Determine the [X, Y] coordinate at the center of the cell enclosing the given text.  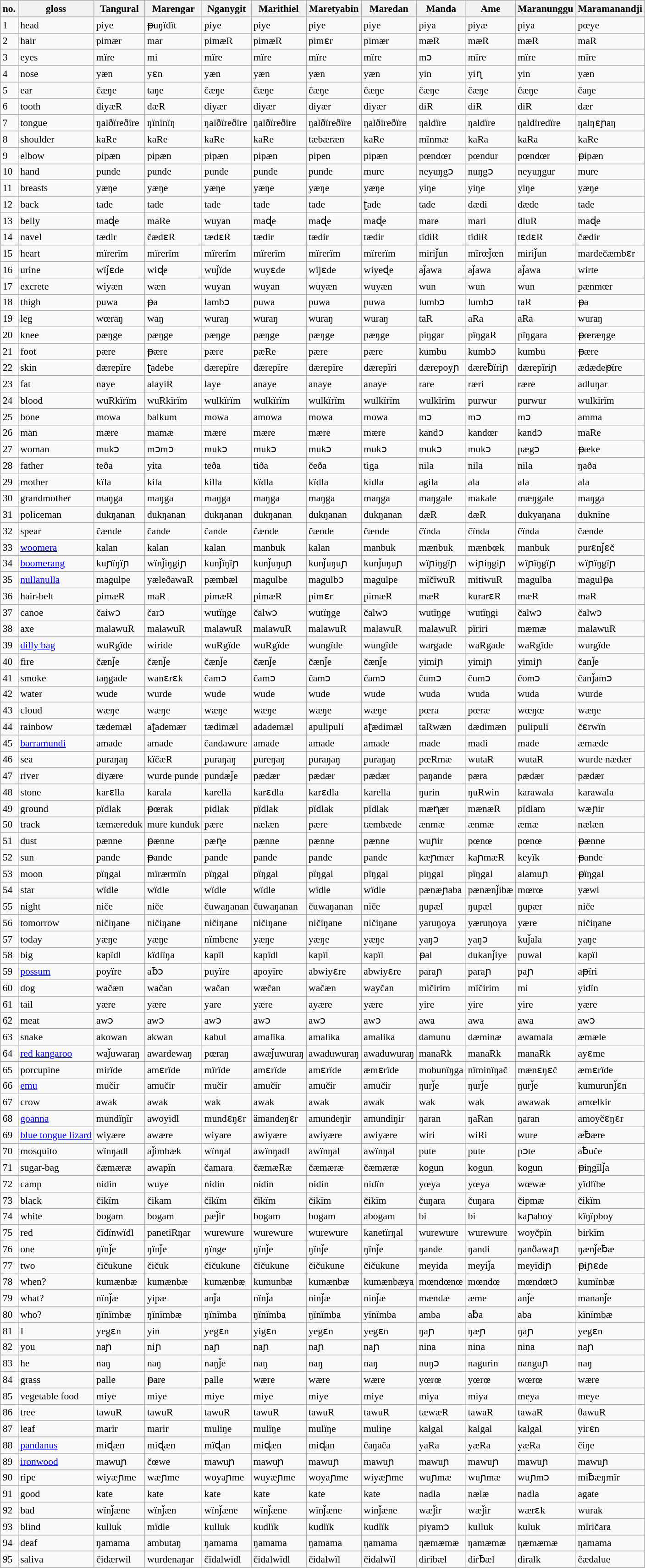
mosquito [56, 1151]
damunu [441, 1037]
eyes [56, 58]
purɛnǰɛč [610, 548]
river [56, 776]
dæde [546, 205]
elbow [56, 156]
meya [546, 1396]
2 [9, 41]
yaŋe [610, 939]
what? [56, 1299]
30 [9, 499]
fat [56, 384]
dog [56, 988]
ground [56, 809]
diyæR [119, 107]
wærɛk [546, 1511]
mïrïde [226, 1070]
waRgïde [546, 646]
meyiǰa [491, 1266]
wuye [173, 1184]
water [56, 694]
pulipuli [546, 727]
dirƀæl [491, 1560]
88 [9, 1445]
kaɲmæR [491, 858]
čɛrwïn [610, 727]
nidïn [389, 1184]
ripe [56, 1478]
ayære [334, 1004]
head [56, 25]
father [56, 466]
kanetïrŋal [389, 1233]
57 [9, 939]
mæmæ [546, 629]
nagurin [491, 1364]
Maramanandji [610, 9]
wuɲir [441, 841]
vegetable food [56, 1396]
maŋgale [441, 499]
awoyidl [173, 1119]
apoyïre [279, 972]
8 [9, 139]
68 [9, 1119]
wæn [173, 286]
wurgïde [610, 646]
barramundi [56, 743]
awamala [546, 1037]
wæɲir [610, 809]
I [56, 1331]
čæmæRæ [279, 1168]
5 [9, 90]
nose [56, 74]
41 [9, 678]
keyïk [546, 858]
ᵽœræŋge [610, 335]
mœndœ [491, 1282]
mare [441, 221]
anǰa [226, 1299]
4 [9, 74]
amundeŋir [334, 1119]
81 [9, 1331]
wargade [441, 646]
kæɲmær [441, 858]
you [56, 1347]
æƀære [610, 1135]
cloud [56, 711]
wuǰïde [226, 270]
mïdle [173, 1527]
pænænǰibæ [491, 890]
74 [9, 1217]
piyæ [491, 25]
woyčpïn [546, 1233]
mïčirim [491, 988]
magulᵽa [610, 580]
čïdalwidl [226, 1560]
nanguɲ [546, 1364]
agate [610, 1494]
ŋaldïredïre [546, 123]
black [56, 1201]
pœRmæ [441, 760]
star [56, 890]
9 [9, 156]
æmæ [546, 825]
65 [9, 1070]
18 [9, 302]
ŋænǰeƀæ [610, 1250]
čaiwɔ [119, 613]
48 [9, 792]
kuɲïŋïɲ [119, 564]
puyïre [226, 972]
sugar-bag [56, 1168]
tæbæræn [334, 139]
ironwood [56, 1462]
47 [9, 776]
æme [491, 1299]
tiga [389, 466]
one [56, 1250]
aƀuče [610, 1151]
neyuŋgur [546, 172]
night [56, 907]
magulbe [279, 580]
27 [9, 450]
saliva [56, 1560]
two [56, 1266]
axe [56, 629]
aba [546, 1315]
big [56, 955]
piŋgar [441, 335]
Maredan [389, 9]
shoulder [56, 139]
awære [173, 1135]
wæčan [279, 988]
amoyčɛŋɛr [610, 1119]
60 [9, 988]
red kangaroo [56, 1053]
tæmæreduk [119, 825]
64 [9, 1053]
pæǰir [226, 1217]
kïnïmbæ [610, 1315]
karɛlla [119, 792]
apulipuli [334, 727]
28 [9, 466]
wurde punde [173, 776]
he [56, 1364]
kurarɛR [491, 597]
yita [173, 466]
boomerang [56, 564]
aƀɔ [173, 972]
čaŋe [610, 90]
tæmbæde [389, 825]
tædimæl [226, 727]
wiyeɖe [389, 270]
7 [9, 123]
alayiR [173, 384]
spear [56, 531]
čidalwïdl [279, 1560]
43 [9, 711]
dæreƀïriɲ [491, 368]
Tangural [119, 9]
awawak [546, 1102]
mæɳær [441, 809]
kunǰïŋïɲ [226, 564]
23 [9, 384]
akwan [173, 1037]
awardewaŋ [173, 1053]
paɲ [546, 972]
moon [56, 874]
leg [56, 319]
Maranunggu [546, 9]
æmæde [610, 743]
62 [9, 1021]
excrete [56, 286]
rære [546, 384]
nælæ [491, 1494]
71 [9, 1168]
ŋande [441, 1250]
mïrærmïn [173, 874]
čamara [226, 1168]
93 [9, 1527]
kaɲaboy [546, 1217]
mamæ [173, 433]
meye [610, 1396]
woomera [56, 548]
kabul [226, 1037]
33 [9, 548]
pœye [610, 25]
yɛn [173, 74]
porcupine [56, 1070]
aᵽïri [610, 972]
pœra [441, 711]
camp [56, 1184]
31 [9, 515]
smoke [56, 678]
čomɔ [546, 678]
ædædeᵽïre [610, 368]
lambɔ [226, 302]
bone [56, 417]
14 [9, 237]
waRgade [491, 646]
čandawure [226, 743]
grass [56, 1380]
mardečæmbɛr [610, 254]
man [56, 433]
ear [56, 90]
blood [56, 400]
aƀa [491, 1315]
fire [56, 662]
taRwæn [441, 727]
pipen [334, 156]
aǰimbæk [173, 1151]
pœræ [491, 711]
possum [56, 972]
wuɲmɔ [546, 1478]
pɔte [546, 1151]
ŋaRan [491, 1119]
makale [491, 499]
yæwi [610, 890]
ŋamæmæ [491, 1543]
ʈadebe [173, 368]
nuŋɔ [441, 1364]
mïnmæ [441, 139]
kïla [119, 482]
dilly bag [56, 646]
wæɲme [173, 1478]
90 [9, 1478]
tædemæl [119, 727]
wurde nædær [610, 760]
awïnŋadl [279, 1151]
kumænbæya [389, 1282]
yaruŋoya [441, 923]
wœŋœ [546, 711]
foot [56, 351]
madi [491, 743]
poyïre [119, 972]
ayɛme [610, 1053]
mɔmɔ [173, 450]
kumïnbæ [610, 1282]
čïdïnwïdl [119, 1233]
stone [56, 792]
ᵽiɲɛde [610, 1266]
wure [546, 1135]
13 [9, 221]
44 [9, 727]
wïǰɛde [119, 270]
ŋïnïnïŋ [173, 123]
čipmæ [546, 1201]
pænmœr [610, 286]
wiyære [119, 1135]
mænæR [491, 809]
mananǰe [610, 1299]
hair [56, 41]
æmæle [610, 1037]
24 [9, 400]
56 [9, 923]
mïrœǰœn [491, 254]
nullanulla [56, 580]
15 [9, 254]
awæǰuwuraŋ [279, 1053]
72 [9, 1184]
53 [9, 874]
mundïŋïr [119, 1119]
wirte [610, 270]
21 [9, 351]
čikam [173, 1201]
snake [56, 1037]
diralk [546, 1560]
mænbuk [441, 548]
wœrœ [546, 1380]
sun [56, 858]
50 [9, 825]
ŋæɲ [491, 1331]
kïŋïpboy [610, 1217]
87 [9, 1429]
čidærwil [119, 1560]
82 [9, 1347]
blind [56, 1527]
alamuɲ [546, 874]
63 [9, 1037]
aʈademær [173, 727]
navel [56, 237]
84 [9, 1380]
waŋ [173, 319]
akowan [119, 1037]
birkïm [610, 1233]
85 [9, 1396]
ᵽal [441, 955]
wanɛrɛk [173, 678]
mæŋgale [546, 499]
adluŋar [610, 384]
79 [9, 1299]
čiŋe [610, 1445]
wïnǰiŋgiɲ [173, 564]
ŋurin [441, 792]
bad [56, 1511]
amba [441, 1315]
83 [9, 1364]
rare [441, 384]
pœndur [491, 156]
woman [56, 450]
ᵽïŋgal [610, 874]
49 [9, 809]
anǰe [546, 1299]
42 [9, 694]
yaRa [441, 1445]
dæminæ [491, 1037]
46 [9, 760]
76 [9, 1250]
neyuŋgɔ [441, 172]
40 [9, 662]
adademæl [279, 727]
yirɛn [610, 1429]
mitiwuR [491, 580]
yiɳ [491, 74]
pidlak [226, 809]
wïnǰæn [173, 1511]
17 [9, 286]
wiɲiŋgiɲ [491, 564]
wurak [610, 1511]
rainbow [56, 727]
Ame [491, 9]
ᵽiŋgïlǰa [610, 1168]
taŋe [173, 90]
ŋandi [491, 1250]
paŋande [441, 776]
mure kunduk [173, 825]
urine [56, 270]
dærepïriɲ [546, 368]
32 [9, 531]
66 [9, 1086]
dær [610, 107]
16 [9, 270]
51 [9, 841]
77 [9, 1266]
mændæ [441, 1299]
emu [56, 1086]
94 [9, 1543]
karala [173, 792]
policeman [56, 515]
θawuR [610, 1413]
sea [56, 760]
čaŋača [389, 1445]
pïŋgaR [491, 335]
mari [491, 221]
78 [9, 1282]
pæɳe [226, 841]
mirïde [119, 1070]
29 [9, 482]
dukyaŋana [546, 515]
kila [173, 482]
mïričara [610, 1527]
tïdiR [441, 237]
58 [9, 955]
86 [9, 1413]
čarɔ [173, 613]
kuluk [546, 1527]
pïŋgara [546, 335]
blue tongue lizard [56, 1135]
yæleðawaR [173, 580]
today [56, 939]
čœwe [173, 1462]
tail [56, 1004]
mœndœtɔ [546, 1282]
čanǰamɔ [610, 678]
čanǰe [610, 662]
amalïka [279, 1037]
dærepïri [389, 368]
abogam [389, 1217]
piŋgal [441, 874]
meat [56, 1021]
70 [9, 1151]
wïnŋal [226, 1151]
yïdlïbe [610, 1184]
kumurunǰɛn [610, 1086]
kumunbæ [279, 1282]
yïnïmba [389, 1315]
dædi [491, 205]
čædɛR [173, 237]
19 [9, 319]
tædɛR [226, 237]
miɖan [334, 1445]
Marithiel [279, 9]
mïčïwuR [441, 580]
11 [9, 188]
goanna [56, 1119]
belly [56, 221]
10 [9, 172]
nïnǰa [279, 1299]
mundɛŋɛr [226, 1119]
who? [56, 1315]
yipæ [173, 1299]
yare [226, 1004]
čædalue [610, 1560]
ᵽipæn [610, 156]
pægɔ [546, 450]
crow [56, 1102]
pureŋaŋ [279, 760]
meyida [441, 1266]
waǰuwaraŋ [119, 1053]
pïdlam [546, 809]
tɛdɛR [546, 237]
piyamɔ [441, 1527]
wutïŋgi [491, 613]
Manda [441, 9]
26 [9, 433]
tæwæR [441, 1413]
22 [9, 368]
wiyæn [119, 286]
ämandeŋɛr [279, 1119]
92 [9, 1511]
leaf [56, 1429]
ničïŋane [334, 923]
pæra [491, 776]
agila [441, 482]
ræri [491, 384]
čædir [610, 237]
55 [9, 907]
hair-belt [56, 597]
pæmbæl [226, 580]
niɲ [173, 1347]
no. [9, 9]
kïdlïŋa [173, 955]
gloss [56, 9]
3 [9, 58]
ᵽœrak [173, 809]
miƀæŋmïr [610, 1478]
yæruŋoya [491, 923]
magulbɔ [334, 580]
tiða [279, 466]
kandœr [491, 433]
aʈædimæl [389, 727]
95 [9, 1560]
duknïne [610, 515]
wiRi [491, 1135]
pundæǰe [226, 776]
73 [9, 1201]
skin [56, 368]
dukanǰiye [491, 955]
pïriri [491, 629]
12 [9, 205]
wiyare [226, 1135]
red [56, 1233]
91 [9, 1494]
Maretyabin [334, 9]
pandanus [56, 1445]
wuyæɲme [279, 1478]
ambutaŋ [173, 1543]
panetiRŋar [173, 1233]
heart [56, 254]
wïjɛde [334, 270]
wiride [173, 646]
yidïn [610, 988]
ŋïnge [226, 1250]
mičirim [441, 988]
54 [9, 890]
amowa [279, 417]
ᵽuŋïdït [173, 25]
dust [56, 841]
diribæl [441, 1560]
ŋuRwin [491, 792]
knee [56, 335]
wayčan [389, 988]
ŋalŋɛɲaŋ [610, 123]
balkum [173, 417]
39 [9, 646]
wuyɛde [279, 270]
čeða [334, 466]
67 [9, 1102]
mænbœk [491, 548]
puwal [546, 955]
kuǰala [546, 939]
magulba [546, 580]
nïmbene [226, 939]
mœndœnœ [441, 1282]
dædimæn [491, 727]
ŋaða [610, 466]
track [56, 825]
wiri [441, 1135]
ᵽæke [610, 450]
61 [9, 1004]
52 [9, 858]
taŋgade [119, 678]
Nganygit [226, 9]
deaf [56, 1543]
kidla [389, 482]
dluR [546, 221]
mœrœ [546, 890]
35 [9, 580]
mobunïŋga [441, 1070]
25 [9, 417]
grandmother [56, 499]
pœraŋ [226, 1053]
75 [9, 1233]
tongue [56, 123]
thigh [56, 302]
amma [610, 417]
mar [173, 41]
pæRe [279, 351]
36 [9, 597]
naŋǰe [226, 1364]
38 [9, 629]
pænæɲaba [441, 890]
80 [9, 1315]
mïɖan [226, 1445]
winǰæne [389, 1511]
ᵽare [173, 1380]
amundiŋir [389, 1119]
tree [56, 1413]
wœraŋ [119, 319]
wiɖe [173, 270]
59 [9, 972]
back [56, 205]
meyïdiɲ [546, 1266]
kumbɔ [491, 351]
kïčæR [173, 760]
naye [119, 384]
69 [9, 1135]
89 [9, 1462]
20 [9, 335]
wïɲiŋgïɲ [441, 564]
wurdenaŋar [173, 1560]
ŋanðawaɲ [546, 1250]
mother [56, 482]
canoe [56, 613]
wïnŋadl [119, 1151]
nuŋgɔ [491, 172]
tidiR [491, 237]
good [56, 1494]
34 [9, 564]
37 [9, 613]
ŋupær [546, 907]
diyære [119, 776]
6 [9, 107]
čičuk [173, 1266]
breasts [56, 188]
nïnǰæ [119, 1299]
laye [226, 384]
mænɛŋɛč [546, 1070]
amœlkir [610, 1102]
ʈade [389, 205]
hand [56, 172]
Marengar [173, 9]
killa [226, 482]
tooth [56, 107]
white [56, 1217]
nïminïŋač [491, 1070]
awapïn [173, 1168]
tomorrow [56, 923]
1 [9, 25]
yigɛn [279, 1331]
dærepoyɲ [441, 368]
when? [56, 1282]
45 [9, 743]
wœwæ [546, 1184]
